Pinpoint the cell where the given text exists, returning its [x, y] midpoint coordinate. 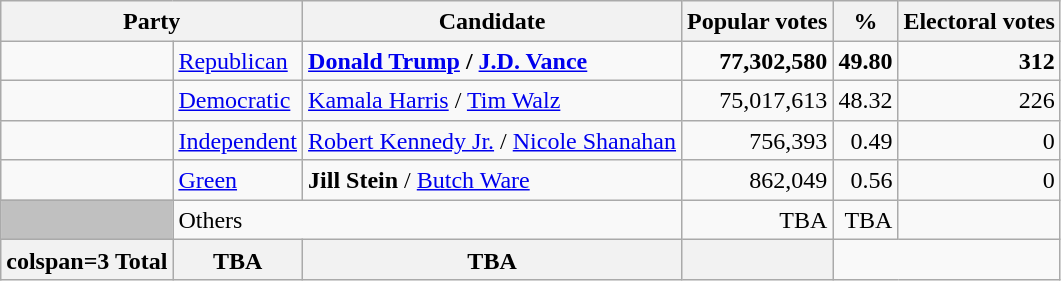
756,393 [758, 140]
0.49 [866, 140]
% [866, 21]
48.32 [866, 100]
862,049 [758, 180]
Jill Stein / Butch Ware [492, 180]
Robert Kennedy Jr. / Nicole Shanahan [492, 140]
0.56 [866, 180]
226 [979, 100]
Party [152, 21]
Democratic [238, 100]
Candidate [492, 21]
Popular votes [758, 21]
Electoral votes [979, 21]
colspan=3 Total [87, 260]
49.80 [866, 61]
77,302,580 [758, 61]
312 [979, 61]
75,017,613 [758, 100]
Independent [238, 140]
Green [238, 180]
Kamala Harris / Tim Walz [492, 100]
Republican [238, 61]
Others [428, 220]
Donald Trump / J.D. Vance [492, 61]
